Identify which cell holds the provided text, then report its (x, y) central coordinate. 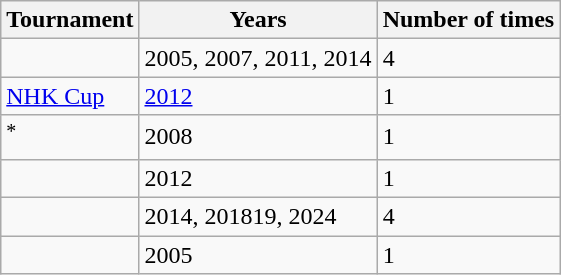
Number of times (468, 20)
2005 (258, 255)
2014, 201819, 2024 (258, 217)
NHK Cup (70, 96)
* (70, 138)
Tournament (70, 20)
2008 (258, 138)
2005, 2007, 2011, 2014 (258, 58)
Years (258, 20)
